Extract the (x, y) coordinate from the center of the cell holding the provided text.  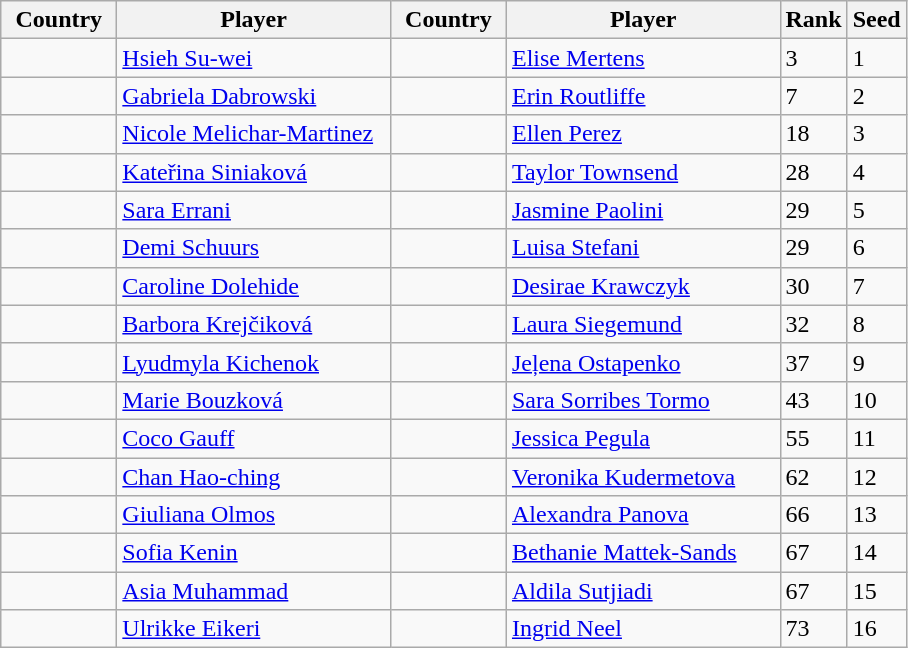
6 (876, 248)
Barbora Krejčiková (254, 324)
Veronika Kudermetova (643, 477)
Desirae Krawczyk (643, 286)
Ulrikke Eikeri (254, 629)
Seed (876, 20)
32 (814, 324)
1 (876, 58)
66 (814, 515)
18 (814, 134)
10 (876, 400)
Jessica Pegula (643, 438)
Gabriela Dabrowski (254, 96)
Marie Bouzková (254, 400)
73 (814, 629)
Ellen Perez (643, 134)
Ingrid Neel (643, 629)
55 (814, 438)
Jasmine Paolini (643, 210)
14 (876, 553)
2 (876, 96)
15 (876, 591)
Hsieh Su-wei (254, 58)
Nicole Melichar-Martinez (254, 134)
13 (876, 515)
Rank (814, 20)
Elise Mertens (643, 58)
Kateřina Siniaková (254, 172)
Taylor Townsend (643, 172)
Asia Muhammad (254, 591)
16 (876, 629)
8 (876, 324)
28 (814, 172)
Coco Gauff (254, 438)
Demi Schuurs (254, 248)
Sara Sorribes Tormo (643, 400)
Caroline Dolehide (254, 286)
Sara Errani (254, 210)
Luisa Stefani (643, 248)
12 (876, 477)
Erin Routliffe (643, 96)
Lyudmyla Kichenok (254, 362)
Laura Siegemund (643, 324)
11 (876, 438)
30 (814, 286)
Sofia Kenin (254, 553)
Alexandra Panova (643, 515)
Giuliana Olmos (254, 515)
Bethanie Mattek-Sands (643, 553)
Aldila Sutjiadi (643, 591)
9 (876, 362)
Chan Hao-ching (254, 477)
62 (814, 477)
43 (814, 400)
4 (876, 172)
37 (814, 362)
5 (876, 210)
Jeļena Ostapenko (643, 362)
